Detect which cell encompasses the target text, then output its [X, Y] center coordinate. 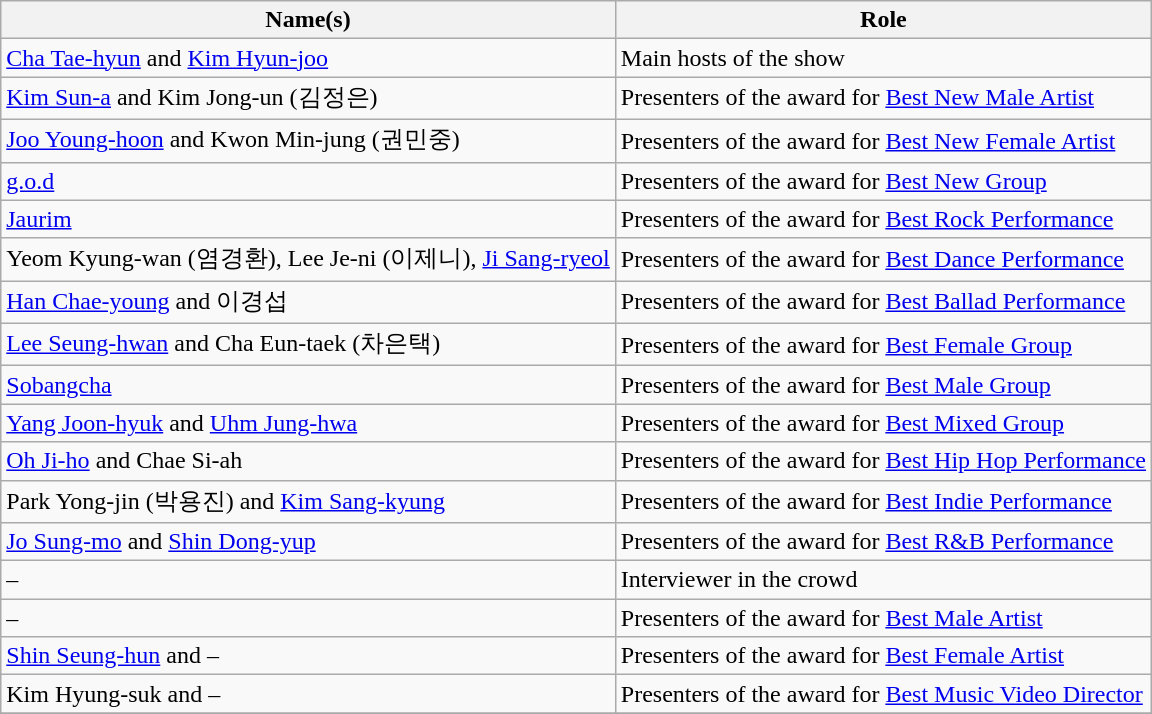
Yeom Kyung-wan (염경환), Lee Je-ni (이제니), Ji Sang-ryeol [308, 260]
Yang Joon-hyuk and Uhm Jung-hwa [308, 423]
Presenters of the award for Best Rock Performance [883, 219]
Presenters of the award for Best Male Artist [883, 618]
Cha Tae-hyun and Kim Hyun-joo [308, 58]
Main hosts of the show [883, 58]
Jaurim [308, 219]
Presenters of the award for Best Music Video Director [883, 694]
Joo Young-hoon and Kwon Min-jung (권민중) [308, 140]
Shin Seung-hun and – [308, 656]
Presenters of the award for Best Indie Performance [883, 502]
Kim Hyung-suk and – [308, 694]
Oh Ji-ho and Chae Si-ah [308, 461]
Presenters of the award for Best Hip Hop Performance [883, 461]
Role [883, 20]
Sobangcha [308, 385]
Name(s) [308, 20]
Presenters of the award for Best New Group [883, 181]
Presenters of the award for Best R&B Performance [883, 542]
Presenters of the award for Best Mixed Group [883, 423]
Jo Sung-mo and Shin Dong-yup [308, 542]
Presenters of the award for Best Male Group [883, 385]
Han Chae-young and 이경섭 [308, 302]
Park Yong-jin (박용진) and Kim Sang-kyung [308, 502]
Presenters of the award for Best Dance Performance [883, 260]
Presenters of the award for Best Female Artist [883, 656]
Kim Sun-a and Kim Jong-un (김정은) [308, 98]
Presenters of the award for Best New Female Artist [883, 140]
Presenters of the award for Best New Male Artist [883, 98]
g.o.d [308, 181]
Interviewer in the crowd [883, 580]
Lee Seung-hwan and Cha Eun-taek (차은택) [308, 344]
Presenters of the award for Best Female Group [883, 344]
Presenters of the award for Best Ballad Performance [883, 302]
